Determine the (X, Y) coordinate at the center of the cell enclosing the given text.  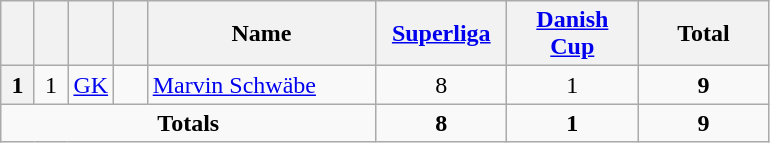
Superliga (442, 34)
Totals (188, 123)
Total (704, 34)
Name (262, 34)
Marvin Schwäbe (262, 85)
GK (91, 85)
Danish Cup (572, 34)
